Find where the given text appears and provide that cell's center as [x, y] coordinate. 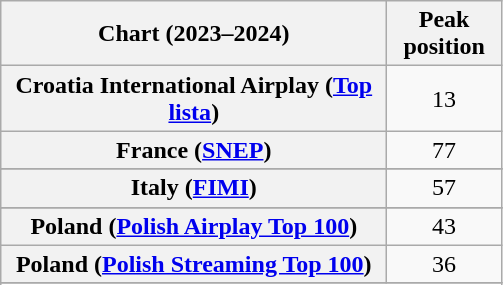
77 [444, 150]
Poland (Polish Airplay Top 100) [194, 226]
57 [444, 188]
Poland (Polish Streaming Top 100) [194, 264]
43 [444, 226]
13 [444, 98]
Croatia International Airplay (Top lista) [194, 98]
Chart (2023–2024) [194, 34]
France (SNEP) [194, 150]
Italy (FIMI) [194, 188]
Peakposition [444, 34]
36 [444, 264]
